Return (X, Y) of the center of cell containing provided text 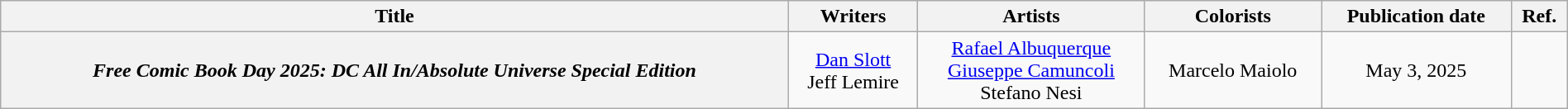
Publication date (1416, 17)
Dan SlottJeff Lemire (853, 70)
Colorists (1233, 17)
May 3, 2025 (1416, 70)
Ref. (1539, 17)
Free Comic Book Day 2025: DC All In/Absolute Universe Special Edition (394, 70)
Rafael AlbuquerqueGiuseppe CamuncoliStefano Nesi (1031, 70)
Title (394, 17)
Writers (853, 17)
Artists (1031, 17)
Marcelo Maiolo (1233, 70)
